Locate the cell with the specified text and output its [x, y] center coordinate. 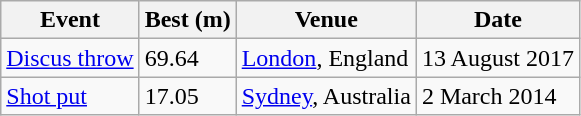
Discus throw [70, 58]
Venue [326, 20]
69.64 [188, 58]
Best (m) [188, 20]
17.05 [188, 96]
Date [498, 20]
Sydney, Australia [326, 96]
Event [70, 20]
2 March 2014 [498, 96]
Shot put [70, 96]
13 August 2017 [498, 58]
London, England [326, 58]
